Pinpoint the cell where the given text exists, returning its [x, y] midpoint coordinate. 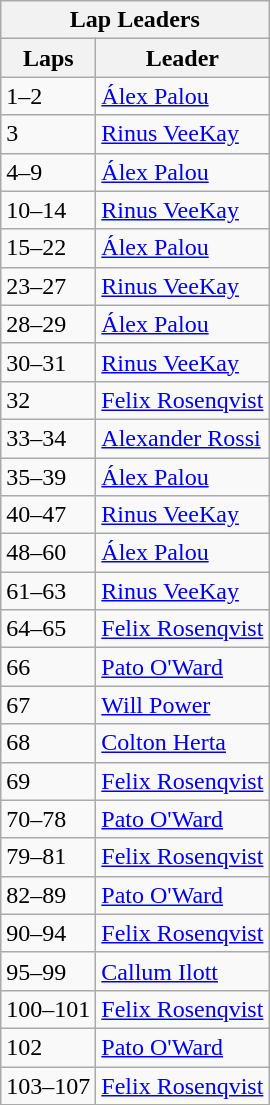
70–78 [48, 819]
48–60 [48, 553]
10–14 [48, 210]
Leader [182, 58]
90–94 [48, 933]
Will Power [182, 705]
35–39 [48, 477]
23–27 [48, 286]
102 [48, 1047]
103–107 [48, 1085]
28–29 [48, 324]
33–34 [48, 438]
66 [48, 667]
Callum Ilott [182, 971]
100–101 [48, 1009]
82–89 [48, 895]
67 [48, 705]
40–47 [48, 515]
3 [48, 134]
64–65 [48, 629]
79–81 [48, 857]
Laps [48, 58]
68 [48, 743]
69 [48, 781]
Alexander Rossi [182, 438]
1–2 [48, 96]
32 [48, 400]
Colton Herta [182, 743]
61–63 [48, 591]
30–31 [48, 362]
95–99 [48, 971]
15–22 [48, 248]
4–9 [48, 172]
Lap Leaders [135, 20]
